Extract the (X, Y) coordinate from the center of the cell holding the provided text.  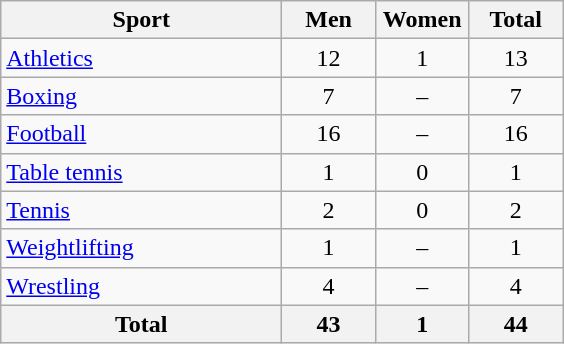
43 (329, 324)
Men (329, 20)
Wrestling (142, 286)
44 (516, 324)
Boxing (142, 96)
Athletics (142, 58)
13 (516, 58)
Football (142, 134)
Weightlifting (142, 248)
Women (422, 20)
12 (329, 58)
Sport (142, 20)
Tennis (142, 210)
Table tennis (142, 172)
